Provide the (x, y) coordinate of the cell's center where the given text is located.  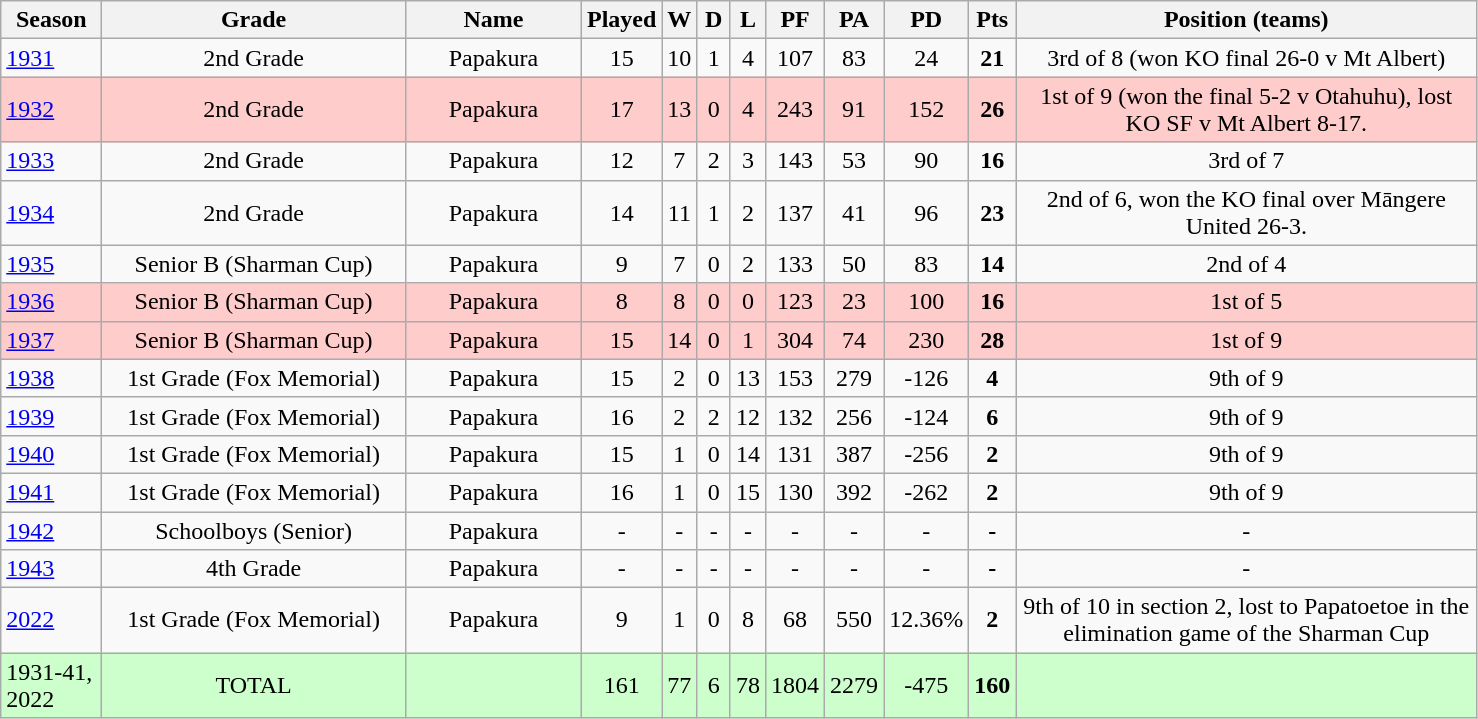
28 (992, 340)
143 (796, 161)
24 (926, 58)
137 (796, 212)
Season (52, 20)
133 (796, 264)
1932 (52, 110)
-256 (926, 454)
1931-41, 2022 (52, 686)
3 (748, 161)
9th of 10 in section 2, lost to Papatoetoe in the elimination game of the Sharman Cup (1246, 620)
1933 (52, 161)
1940 (52, 454)
153 (796, 378)
1943 (52, 569)
243 (796, 110)
41 (854, 212)
161 (621, 686)
2nd of 6, won the KO final over Māngere United 26-3. (1246, 212)
1st of 9 (won the final 5-2 v Otahuhu), lost KO SF v Mt Albert 8-17. (1246, 110)
-126 (926, 378)
2279 (854, 686)
123 (796, 302)
1931 (52, 58)
Name (493, 20)
Position (teams) (1246, 20)
90 (926, 161)
1936 (52, 302)
91 (854, 110)
1934 (52, 212)
132 (796, 416)
TOTAL (254, 686)
77 (680, 686)
26 (992, 110)
21 (992, 58)
160 (992, 686)
-262 (926, 492)
50 (854, 264)
68 (796, 620)
53 (854, 161)
1804 (796, 686)
PA (854, 20)
1941 (52, 492)
256 (854, 416)
304 (796, 340)
-475 (926, 686)
1935 (52, 264)
-124 (926, 416)
12.36% (926, 620)
Played (621, 20)
PD (926, 20)
1937 (52, 340)
131 (796, 454)
78 (748, 686)
130 (796, 492)
Grade (254, 20)
3rd of 7 (1246, 161)
L (748, 20)
1939 (52, 416)
4th Grade (254, 569)
230 (926, 340)
1st of 9 (1246, 340)
2nd of 4 (1246, 264)
Schoolboys (Senior) (254, 531)
1938 (52, 378)
152 (926, 110)
10 (680, 58)
W (680, 20)
279 (854, 378)
550 (854, 620)
3rd of 8 (won KO final 26-0 v Mt Albert) (1246, 58)
11 (680, 212)
387 (854, 454)
17 (621, 110)
1st of 5 (1246, 302)
D (714, 20)
100 (926, 302)
107 (796, 58)
PF (796, 20)
1942 (52, 531)
2022 (52, 620)
96 (926, 212)
74 (854, 340)
392 (854, 492)
Pts (992, 20)
